Identify which cell holds the provided text, then report its [x, y] central coordinate. 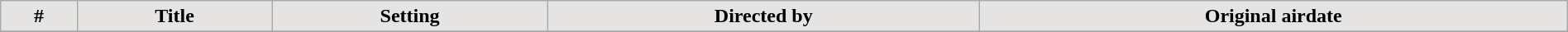
Original airdate [1274, 16]
Directed by [763, 16]
Setting [410, 16]
Title [174, 16]
# [40, 16]
